For the text-containing cell, return its midpoint in (X, Y) coordinate format. 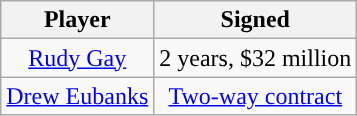
Player (78, 20)
Signed (256, 20)
Two-way contract (256, 96)
Drew Eubanks (78, 96)
2 years, $32 million (256, 58)
Rudy Gay (78, 58)
